Extract the [x, y] coordinate from the center of the cell holding the provided text.  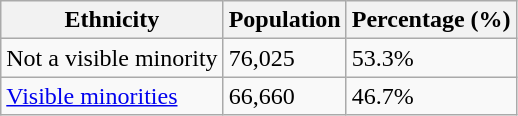
66,660 [284, 96]
Not a visible minority [112, 58]
76,025 [284, 58]
46.7% [431, 96]
Population [284, 20]
Ethnicity [112, 20]
Visible minorities [112, 96]
Percentage (%) [431, 20]
53.3% [431, 58]
